Locate the cell with the specified text and output its (X, Y) center coordinate. 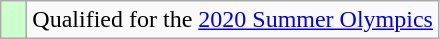
Qualified for the 2020 Summer Olympics (233, 20)
